Output the [X, Y] coordinate of the center of the cell containing the given text.  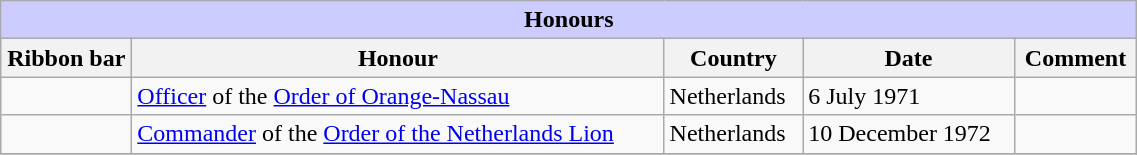
Commander of the Order of the Netherlands Lion [398, 134]
6 July 1971 [908, 96]
Honour [398, 58]
Honours [569, 20]
Officer of the Order of Orange-Nassau [398, 96]
10 December 1972 [908, 134]
Comment [1076, 58]
Date [908, 58]
Ribbon bar [66, 58]
Country [734, 58]
